Return [X, Y] of the center of cell containing provided text 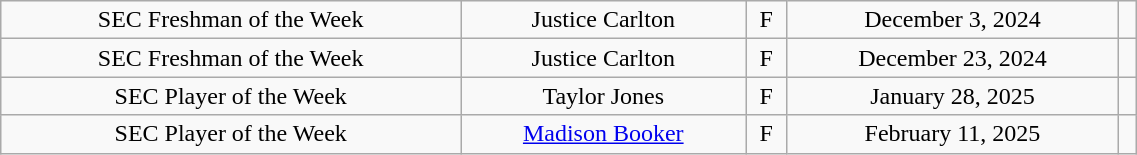
January 28, 2025 [953, 96]
December 23, 2024 [953, 58]
December 3, 2024 [953, 20]
Taylor Jones [604, 96]
Madison Booker [604, 134]
February 11, 2025 [953, 134]
